Identify which cell holds the provided text, then report its [x, y] central coordinate. 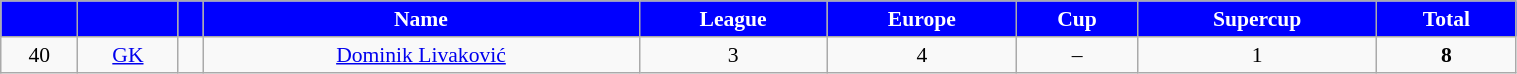
GK [128, 55]
Name [422, 19]
Dominik Livaković [422, 55]
Supercup [1256, 19]
League [733, 19]
1 [1256, 55]
8 [1446, 55]
Europe [922, 19]
– [1078, 55]
3 [733, 55]
Cup [1078, 19]
40 [40, 55]
4 [922, 55]
Total [1446, 19]
